Search for the cell housing the specified text and yield its [X, Y] center coordinate. 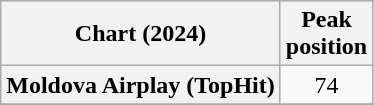
Chart (2024) [141, 34]
Moldova Airplay (TopHit) [141, 85]
Peakposition [326, 34]
74 [326, 85]
